Capture the cell that displays the provided text and extract its [x, y] central coordinate. 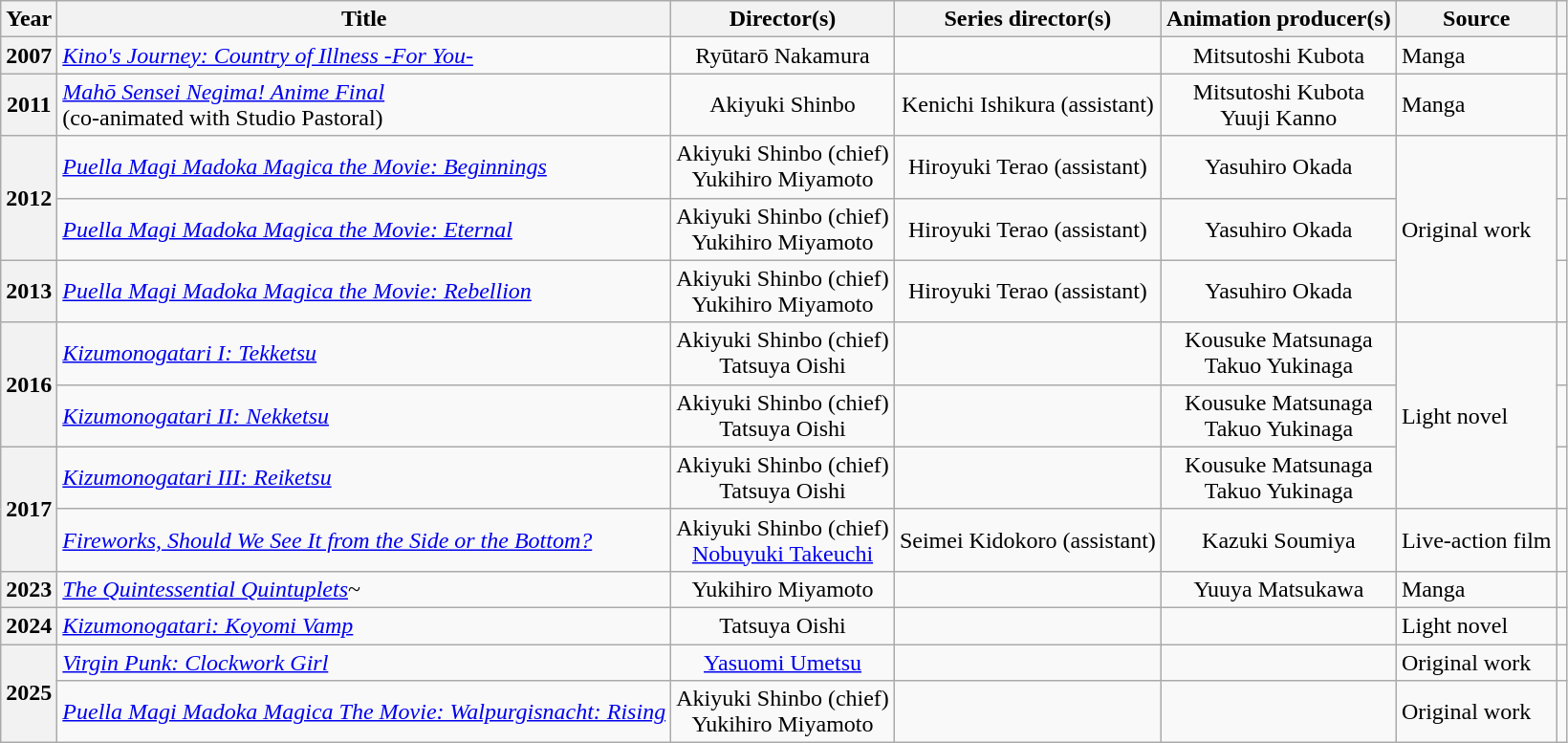
Title [364, 19]
Kizumonogatari III: Reiketsu [364, 478]
Yukihiro Miyamoto [783, 589]
Puella Magi Madoka Magica the Movie: Eternal [364, 229]
Yuuya Matsukawa [1278, 589]
2017 [29, 509]
Kizumonogatari II: Nekketsu [364, 415]
2025 [29, 694]
2012 [29, 198]
Kizumonogatari: Koyomi Vamp [364, 625]
Yasuomi Umetsu [783, 663]
Year [29, 19]
Director(s) [783, 19]
Ryūtarō Nakamura [783, 55]
2011 [29, 105]
Fireworks, Should We See It from the Side or the Bottom? [364, 539]
Source [1476, 19]
Virgin Punk: Clockwork Girl [364, 663]
Akiyuki Shinbo (chief)Nobuyuki Takeuchi [783, 539]
Kizumonogatari I: Tekketsu [364, 354]
2016 [29, 384]
Puella Magi Madoka Magica the Movie: Rebellion [364, 291]
Mitsutoshi Kubota [1278, 55]
Live-action film [1476, 539]
Tatsuya Oishi [783, 625]
Kazuki Soumiya [1278, 539]
Puella Magi Madoka Magica the Movie: Beginnings [364, 166]
Mitsutoshi KubotaYuuji Kanno [1278, 105]
The Quintessential Quintuplets~ [364, 589]
Akiyuki Shinbo [783, 105]
2023 [29, 589]
Kenichi Ishikura (assistant) [1027, 105]
Mahō Sensei Negima! Anime Final(co-animated with Studio Pastoral) [364, 105]
2024 [29, 625]
Series director(s) [1027, 19]
Puella Magi Madoka Magica The Movie: Walpurgisnacht: Rising [364, 711]
Kino's Journey: Country of Illness -For You- [364, 55]
Animation producer(s) [1278, 19]
Seimei Kidokoro (assistant) [1027, 539]
2007 [29, 55]
2013 [29, 291]
